Extract the (x, y) coordinate from the center of the cell holding the provided text.  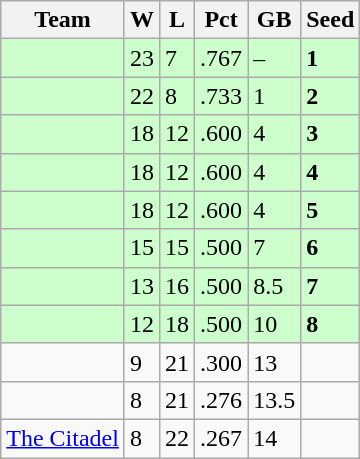
.267 (222, 438)
.276 (222, 400)
Seed (330, 20)
3 (330, 134)
16 (178, 286)
14 (274, 438)
23 (142, 58)
The Citadel (63, 438)
8.5 (274, 286)
Pct (222, 20)
GB (274, 20)
10 (274, 324)
13.5 (274, 400)
.767 (222, 58)
W (142, 20)
5 (330, 210)
6 (330, 248)
L (178, 20)
2 (330, 96)
9 (142, 362)
.300 (222, 362)
– (274, 58)
Team (63, 20)
.733 (222, 96)
